Provide the [x, y] coordinate of the cell's center where the given text is located.  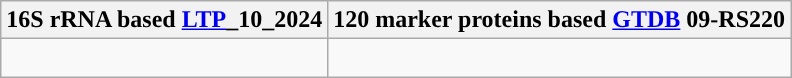
120 marker proteins based GTDB 09-RS220 [560, 20]
16S rRNA based LTP_10_2024 [164, 20]
